Capture the cell that displays the provided text and extract its [x, y] central coordinate. 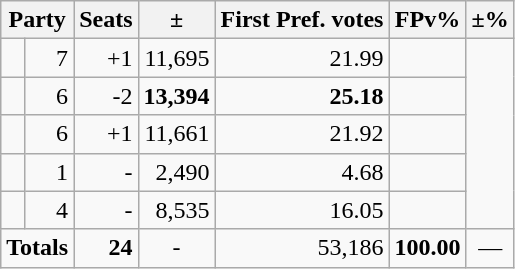
Seats [106, 20]
±% [490, 20]
8,535 [176, 210]
2,490 [176, 172]
4 [48, 210]
53,186 [302, 248]
± [176, 20]
Totals [38, 248]
FPv% [428, 20]
25.18 [302, 96]
21.92 [302, 134]
-2 [106, 96]
Party [38, 20]
11,695 [176, 58]
24 [106, 248]
4.68 [302, 172]
100.00 [428, 248]
21.99 [302, 58]
11,661 [176, 134]
— [490, 248]
First Pref. votes [302, 20]
1 [48, 172]
16.05 [302, 210]
13,394 [176, 96]
7 [48, 58]
